Find where the given text appears and provide that cell's center as (x, y) coordinate. 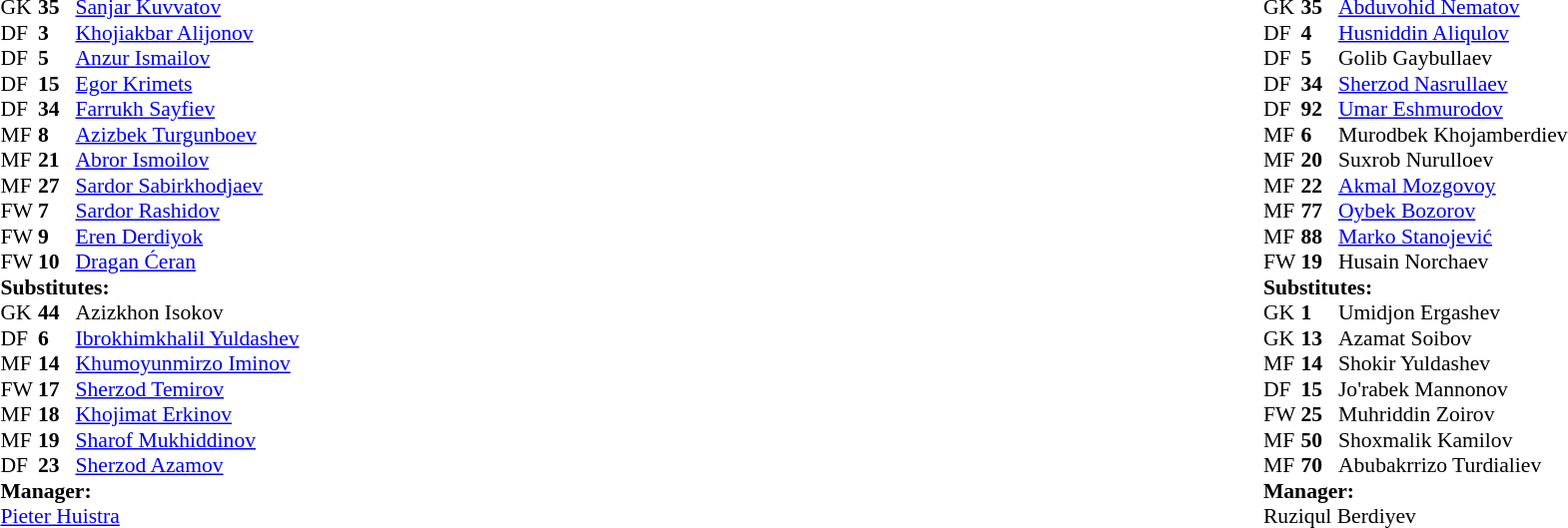
1 (1319, 312)
Akmal Mozgovoy (1453, 186)
Dragan Ćeran (188, 263)
Umidjon Ergashev (1453, 312)
Oybek Bozorov (1453, 211)
4 (1319, 33)
Marko Stanojević (1453, 237)
Husain Norchaev (1453, 263)
17 (57, 389)
Sherzod Temirov (188, 389)
Azamat Soibov (1453, 338)
Farrukh Sayfiev (188, 109)
Abubakrrizo Turdialiev (1453, 466)
9 (57, 237)
Azizbek Turgunboev (188, 135)
Husniddin Aliqulov (1453, 33)
Sherzod Azamov (188, 466)
70 (1319, 466)
Shokir Yuldashev (1453, 364)
Murodbek Khojamberdiev (1453, 135)
Sharof Mukhiddinov (188, 440)
Suxrob Nurulloev (1453, 161)
77 (1319, 211)
23 (57, 466)
44 (57, 312)
Khojiakbar Alijonov (188, 33)
Golib Gaybullaev (1453, 59)
Azizkhon Isokov (188, 312)
22 (1319, 186)
27 (57, 186)
Khumoyunmirzo Iminov (188, 364)
20 (1319, 161)
25 (1319, 414)
13 (1319, 338)
Sardor Sabirkhodjaev (188, 186)
21 (57, 161)
Umar Eshmurodov (1453, 109)
7 (57, 211)
Egor Krimets (188, 84)
50 (1319, 440)
Abror Ismoilov (188, 161)
88 (1319, 237)
10 (57, 263)
Muhriddin Zoirov (1453, 414)
Jo'rabek Mannonov (1453, 389)
Sardor Rashidov (188, 211)
Shoxmalik Kamilov (1453, 440)
Khojimat Erkinov (188, 414)
8 (57, 135)
92 (1319, 109)
18 (57, 414)
Ibrokhimkhalil Yuldashev (188, 338)
3 (57, 33)
Eren Derdiyok (188, 237)
Sherzod Nasrullaev (1453, 84)
Anzur Ismailov (188, 59)
